Determine the [x, y] coordinate at the center of the cell enclosing the given text.  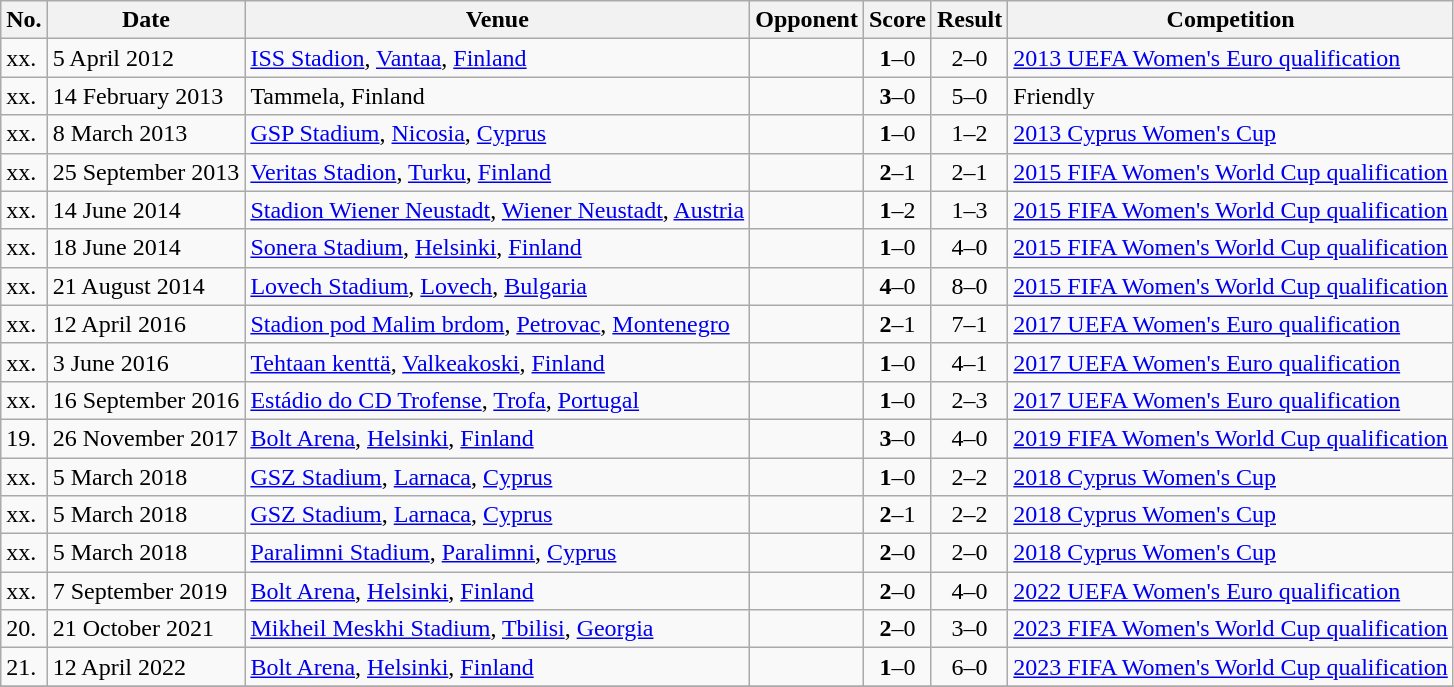
6–0 [969, 667]
Tehtaan kenttä, Valkeakoski, Finland [498, 362]
ISS Stadion, Vantaa, Finland [498, 58]
12 April 2022 [146, 667]
8–0 [969, 286]
Sonera Stadium, Helsinki, Finland [498, 248]
Competition [1231, 20]
14 February 2013 [146, 96]
7 September 2019 [146, 591]
16 September 2016 [146, 400]
12 April 2016 [146, 324]
Score [897, 20]
25 September 2013 [146, 172]
Paralimni Stadium, Paralimni, Cyprus [498, 553]
Date [146, 20]
19. [24, 438]
No. [24, 20]
5–0 [969, 96]
Opponent [807, 20]
Estádio do CD Trofense, Trofa, Portugal [498, 400]
Friendly [1231, 96]
21. [24, 667]
2022 UEFA Women's Euro qualification [1231, 591]
8 March 2013 [146, 134]
Tammela, Finland [498, 96]
GSP Stadium, Nicosia, Cyprus [498, 134]
1–3 [969, 210]
14 June 2014 [146, 210]
21 August 2014 [146, 286]
Lovech Stadium, Lovech, Bulgaria [498, 286]
Stadion Wiener Neustadt, Wiener Neustadt, Austria [498, 210]
2–3 [969, 400]
4–1 [969, 362]
5 April 2012 [146, 58]
Stadion pod Malim brdom, Petrovac, Montenegro [498, 324]
7–1 [969, 324]
Result [969, 20]
Venue [498, 20]
Mikheil Meskhi Stadium, Tbilisi, Georgia [498, 629]
2013 Cyprus Women's Cup [1231, 134]
3 June 2016 [146, 362]
18 June 2014 [146, 248]
26 November 2017 [146, 438]
21 October 2021 [146, 629]
2019 FIFA Women's World Cup qualification [1231, 438]
20. [24, 629]
Veritas Stadion, Turku, Finland [498, 172]
2013 UEFA Women's Euro qualification [1231, 58]
